Output the (X, Y) coordinate of the center of the cell containing the given text.  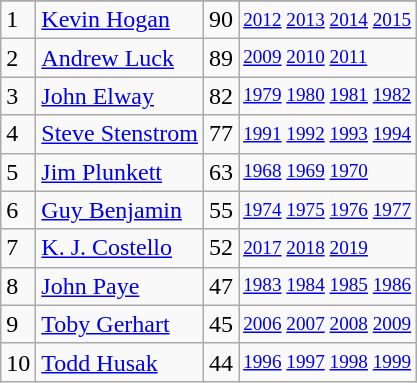
Guy Benjamin (120, 210)
Toby Gerhart (120, 324)
3 (18, 96)
7 (18, 248)
2012 2013 2014 2015 (328, 20)
45 (222, 324)
63 (222, 172)
5 (18, 172)
1996 1997 1998 1999 (328, 362)
1979 1980 1981 1982 (328, 96)
1 (18, 20)
52 (222, 248)
1983 1984 1985 1986 (328, 286)
Todd Husak (120, 362)
Kevin Hogan (120, 20)
Jim Plunkett (120, 172)
55 (222, 210)
Steve Stenstrom (120, 134)
77 (222, 134)
2 (18, 58)
K. J. Costello (120, 248)
1974 1975 1976 1977 (328, 210)
2017 2018 2019 (328, 248)
89 (222, 58)
1968 1969 1970 (328, 172)
Andrew Luck (120, 58)
4 (18, 134)
1991 1992 1993 1994 (328, 134)
82 (222, 96)
10 (18, 362)
John Paye (120, 286)
8 (18, 286)
44 (222, 362)
John Elway (120, 96)
47 (222, 286)
6 (18, 210)
2009 2010 2011 (328, 58)
90 (222, 20)
2006 2007 2008 2009 (328, 324)
9 (18, 324)
